Search for the cell housing the specified text and yield its [X, Y] center coordinate. 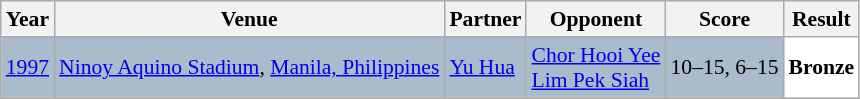
Yu Hua [485, 68]
Year [28, 19]
1997 [28, 68]
Result [822, 19]
Partner [485, 19]
Bronze [822, 68]
Venue [249, 19]
10–15, 6–15 [724, 68]
Chor Hooi Yee Lim Pek Siah [596, 68]
Opponent [596, 19]
Ninoy Aquino Stadium, Manila, Philippines [249, 68]
Score [724, 19]
